Return the [X, Y] coordinate for the center point of the cell that contains the specified text.  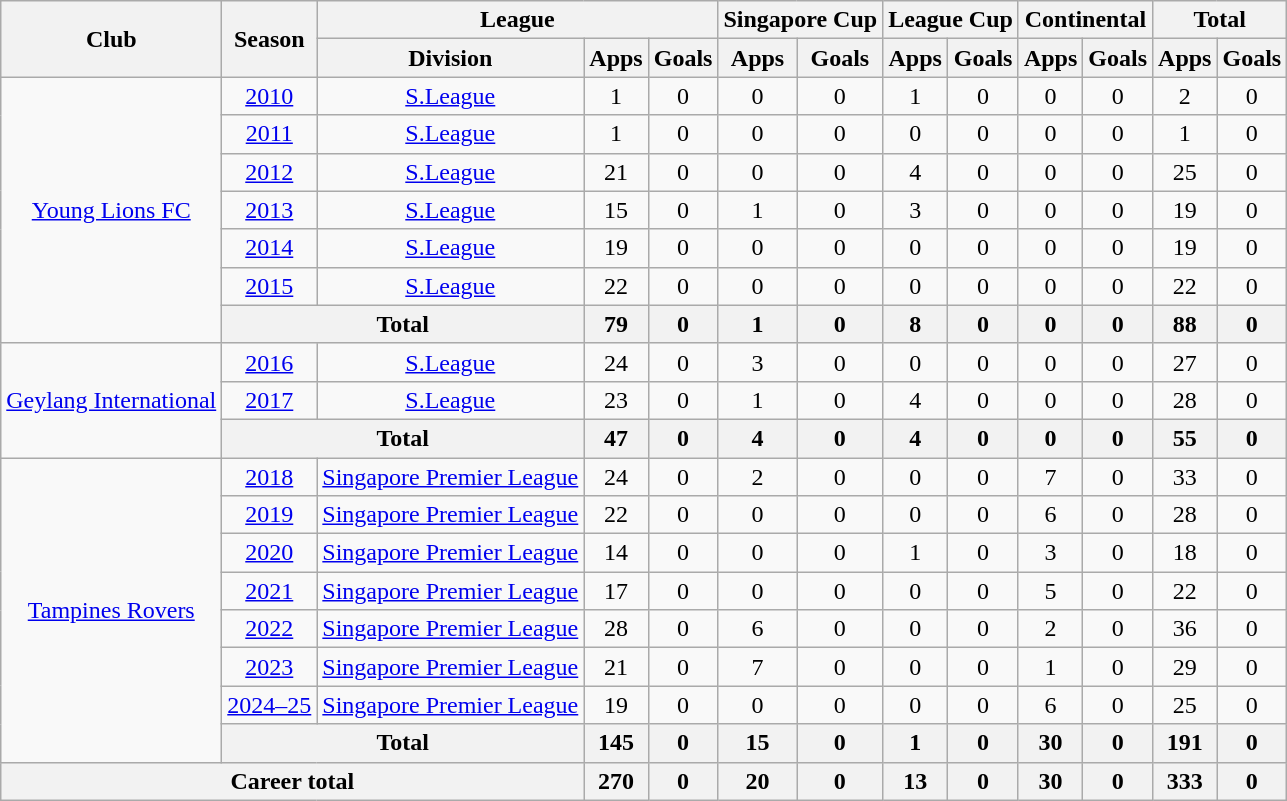
29 [1185, 667]
Continental [1085, 20]
23 [616, 400]
League Cup [951, 20]
Career total [292, 781]
5 [1050, 591]
2023 [270, 667]
79 [616, 324]
Division [450, 58]
2013 [270, 210]
145 [616, 743]
2014 [270, 248]
13 [916, 781]
55 [1185, 438]
2022 [270, 629]
14 [616, 553]
36 [1185, 629]
2012 [270, 172]
8 [916, 324]
2017 [270, 400]
2016 [270, 362]
17 [616, 591]
2024–25 [270, 705]
Singapore Cup [800, 20]
333 [1185, 781]
Season [270, 39]
20 [758, 781]
2015 [270, 286]
Tampines Rovers [112, 610]
2018 [270, 477]
18 [1185, 553]
2021 [270, 591]
33 [1185, 477]
Club [112, 39]
2011 [270, 134]
27 [1185, 362]
League [518, 20]
47 [616, 438]
2020 [270, 553]
2010 [270, 96]
Geylang International [112, 400]
270 [616, 781]
2019 [270, 515]
191 [1185, 743]
88 [1185, 324]
Young Lions FC [112, 210]
